Capture the cell that displays the provided text and extract its [x, y] central coordinate. 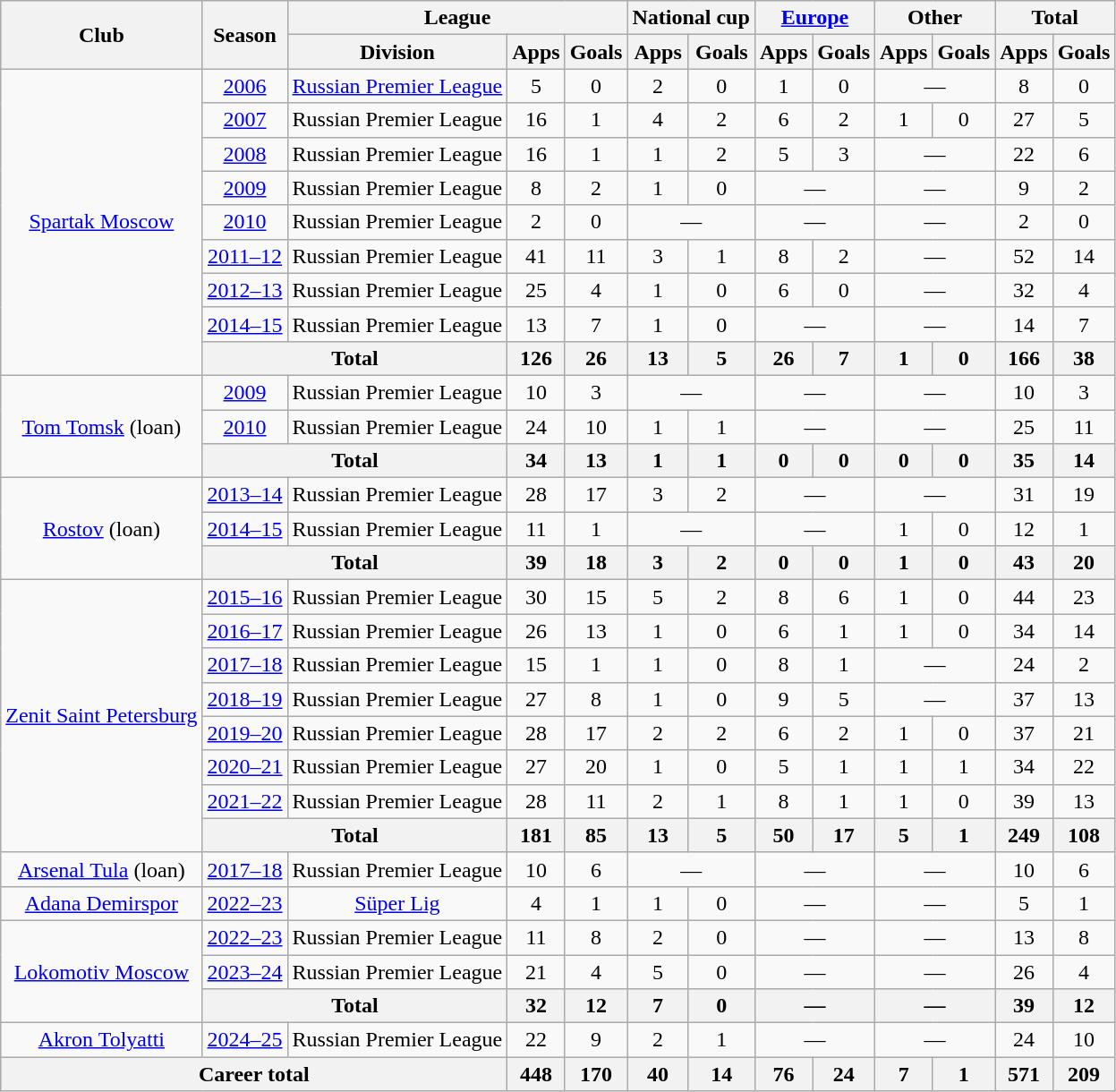
38 [1084, 358]
Lokomotiv Moscow [102, 971]
Season [245, 35]
181 [536, 835]
35 [1024, 461]
170 [596, 1074]
23 [1084, 597]
2021–22 [245, 801]
249 [1024, 835]
85 [596, 835]
52 [1024, 256]
Arsenal Tula (loan) [102, 869]
League [457, 18]
National cup [691, 18]
Zenit Saint Petersburg [102, 716]
2020–21 [245, 767]
166 [1024, 358]
30 [536, 597]
2006 [245, 86]
108 [1084, 835]
Adana Demirspor [102, 903]
50 [783, 835]
571 [1024, 1074]
2007 [245, 120]
2013–14 [245, 495]
2012–13 [245, 290]
41 [536, 256]
31 [1024, 495]
Club [102, 35]
Europe [814, 18]
126 [536, 358]
2024–25 [245, 1040]
Süper Lig [397, 903]
Tom Tomsk (loan) [102, 426]
2019–20 [245, 733]
18 [596, 563]
Career total [254, 1074]
Rostov (loan) [102, 529]
44 [1024, 597]
40 [658, 1074]
Spartak Moscow [102, 222]
19 [1084, 495]
Akron Tolyatti [102, 1040]
2018–19 [245, 699]
2016–17 [245, 631]
2023–24 [245, 971]
Division [397, 52]
2008 [245, 154]
2011–12 [245, 256]
209 [1084, 1074]
448 [536, 1074]
2015–16 [245, 597]
76 [783, 1074]
Other [935, 18]
43 [1024, 563]
